Locate the cell with the specified text and output its [X, Y] center coordinate. 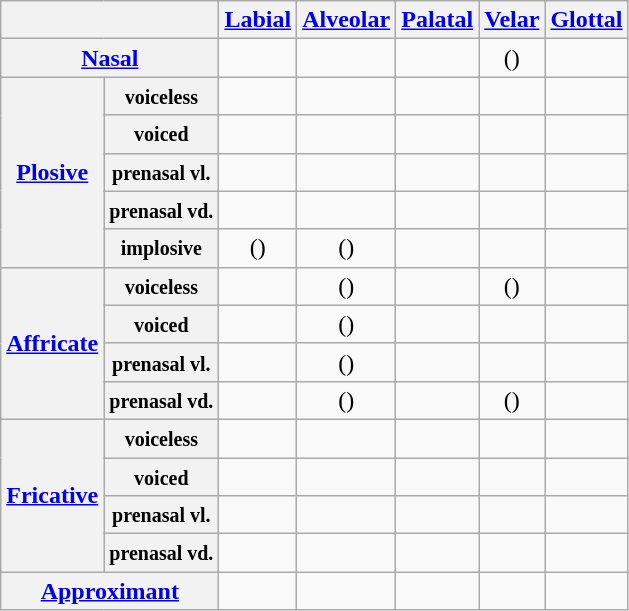
Labial [258, 20]
Alveolar [346, 20]
Glottal [586, 20]
Fricative [52, 495]
implosive [162, 248]
Palatal [438, 20]
Nasal [110, 58]
Plosive [52, 172]
Approximant [110, 591]
Velar [512, 20]
Affricate [52, 343]
